Return the [x, y] coordinate for the center point of the cell that contains the specified text.  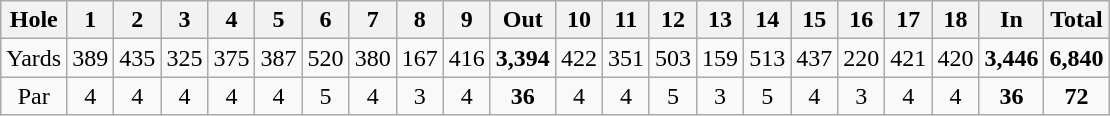
11 [626, 20]
416 [466, 58]
In [1012, 20]
Par [34, 96]
437 [814, 58]
6,840 [1076, 58]
503 [672, 58]
72 [1076, 96]
380 [372, 58]
375 [232, 58]
325 [184, 58]
3,394 [522, 58]
435 [138, 58]
2 [138, 20]
17 [908, 20]
16 [862, 20]
Total [1076, 20]
10 [578, 20]
351 [626, 58]
520 [326, 58]
18 [956, 20]
421 [908, 58]
6 [326, 20]
513 [768, 58]
1 [90, 20]
Out [522, 20]
12 [672, 20]
14 [768, 20]
8 [420, 20]
167 [420, 58]
Yards [34, 58]
420 [956, 58]
7 [372, 20]
159 [720, 58]
15 [814, 20]
3,446 [1012, 58]
9 [466, 20]
422 [578, 58]
220 [862, 58]
389 [90, 58]
Hole [34, 20]
387 [278, 58]
13 [720, 20]
